Pinpoint the cell where the given text exists, returning its (X, Y) midpoint coordinate. 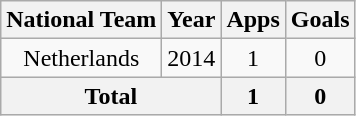
Goals (320, 20)
Year (192, 20)
Total (111, 96)
2014 (192, 58)
Netherlands (82, 58)
National Team (82, 20)
Apps (253, 20)
